Determine the (X, Y) coordinate at the center of the cell enclosing the given text.  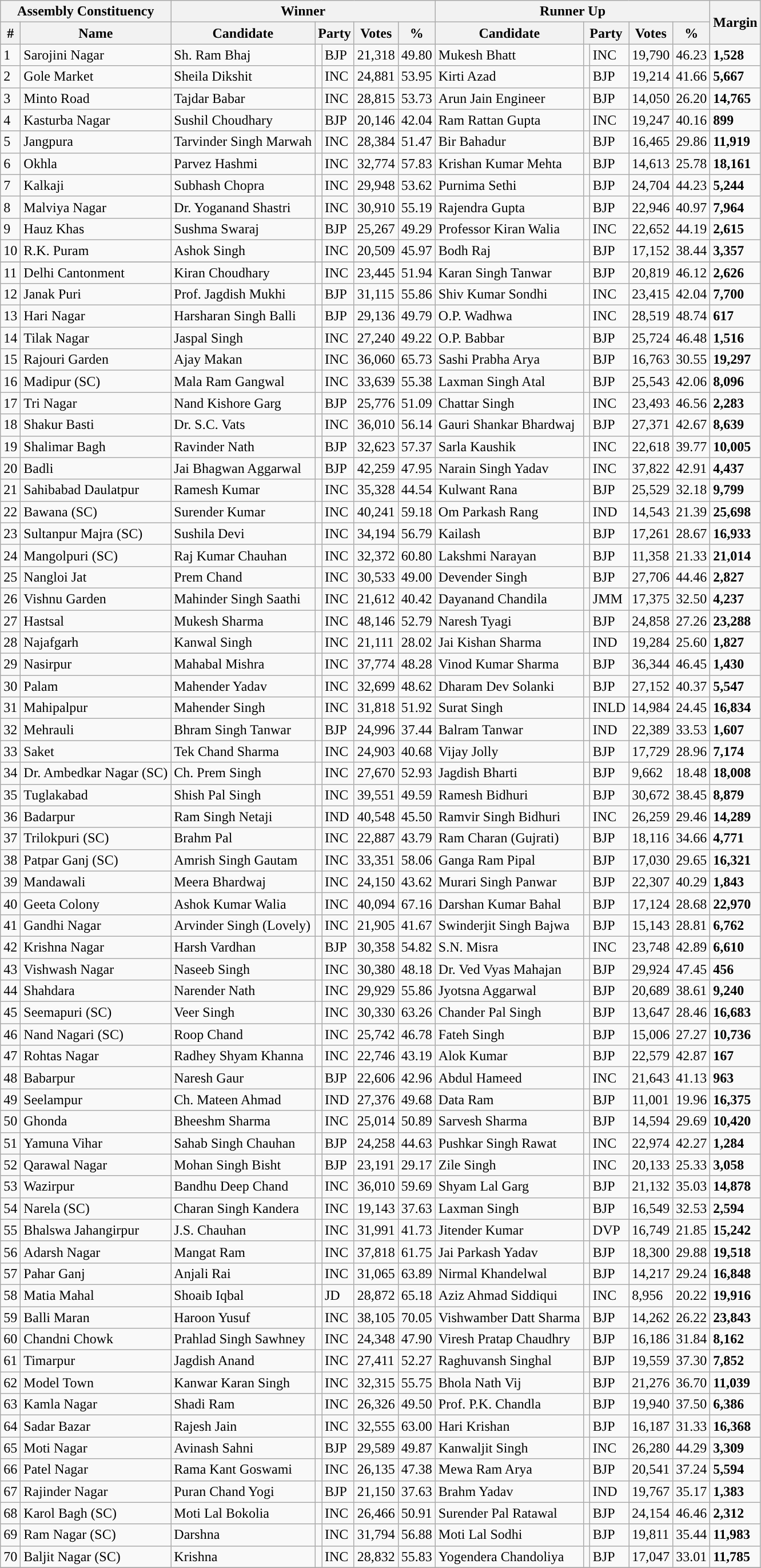
15,143 (651, 925)
Sultanpur Majra (SC) (96, 534)
Bawana (SC) (96, 512)
Sarvesh Sharma (509, 1121)
16,186 (651, 1339)
18,008 (735, 773)
68 (10, 1513)
59 (10, 1317)
19,247 (651, 120)
1,383 (735, 1491)
25.33 (692, 1165)
21,111 (376, 643)
42.96 (416, 1078)
46.23 (692, 55)
Murari Singh Panwar (509, 882)
63.26 (416, 1013)
51.94 (416, 273)
13 (10, 316)
4,237 (735, 599)
Mandawali (96, 882)
Jangpura (96, 142)
30,910 (376, 207)
Jagdish Anand (243, 1361)
S.N. Misra (509, 947)
46.46 (692, 1513)
57.37 (416, 447)
Palam (96, 686)
17,261 (651, 534)
40,094 (376, 904)
27,152 (651, 686)
24,903 (376, 751)
33.53 (692, 730)
26,326 (376, 1404)
53.95 (416, 77)
27,706 (651, 577)
Krishna (243, 1557)
Sarla Kaushik (509, 447)
23,843 (735, 1317)
23 (10, 534)
Ch. Prem Singh (243, 773)
35.03 (692, 1187)
25,529 (651, 490)
Chattar Singh (509, 403)
39 (10, 882)
31,794 (376, 1535)
Karan Singh Tanwar (509, 273)
40,548 (376, 817)
Seemapuri (SC) (96, 1013)
26.22 (692, 1317)
47.38 (416, 1470)
17,047 (651, 1557)
64 (10, 1426)
Raghuvansh Singhal (509, 1361)
46 (10, 1034)
16 (10, 381)
51.47 (416, 142)
5,547 (735, 686)
10,736 (735, 1034)
41 (10, 925)
42.67 (692, 425)
28,519 (651, 316)
J.S. Chauhan (243, 1230)
42.91 (692, 468)
38.45 (692, 795)
49.79 (416, 316)
INLD (609, 708)
21 (10, 490)
28.02 (416, 643)
16,848 (735, 1273)
55.75 (416, 1383)
Rohtas Nagar (96, 1056)
1,430 (735, 664)
16,465 (651, 142)
Matia Mahal (96, 1295)
44.23 (692, 185)
14,217 (651, 1273)
Shiv Kumar Sondhi (509, 295)
37.24 (692, 1470)
Ashok Singh (243, 250)
2,626 (735, 273)
7,964 (735, 207)
Shadi Ram (243, 1404)
39,551 (376, 795)
Puran Chand Yogi (243, 1491)
32,315 (376, 1383)
27.26 (692, 620)
Sushila Devi (243, 534)
21,318 (376, 55)
Janak Puri (96, 295)
Krishna Nagar (96, 947)
43.79 (416, 838)
37,818 (376, 1252)
13,647 (651, 1013)
16,933 (735, 534)
17 (10, 403)
Rajendra Gupta (509, 207)
40.68 (416, 751)
Bhram Singh Tanwar (243, 730)
24,154 (651, 1513)
Wazirpur (96, 1187)
25 (10, 577)
56.79 (416, 534)
Bhalswa Jahangirpur (96, 1230)
1,528 (735, 55)
18,300 (651, 1252)
46.12 (692, 273)
39.77 (692, 447)
22,946 (651, 207)
20,689 (651, 991)
3 (10, 98)
14,984 (651, 708)
25.60 (692, 643)
Narain Singh Yadav (509, 468)
16,749 (651, 1230)
51.92 (416, 708)
12 (10, 295)
9 (10, 229)
Geeta Colony (96, 904)
19,143 (376, 1208)
21.39 (692, 512)
24,150 (376, 882)
2,283 (735, 403)
32,774 (376, 164)
8,956 (651, 1295)
54.82 (416, 947)
50 (10, 1121)
DVP (609, 1230)
Lakshmi Narayan (509, 555)
63.00 (416, 1426)
34.66 (692, 838)
45.50 (416, 817)
Krishan Kumar Mehta (509, 164)
Sadar Bazar (96, 1426)
26.20 (692, 98)
Kanwar Karan Singh (243, 1383)
Prem Chand (243, 577)
15,006 (651, 1034)
48.62 (416, 686)
27,670 (376, 773)
Ghonda (96, 1121)
9,240 (735, 991)
Narela (SC) (96, 1208)
29.24 (692, 1273)
29,924 (651, 969)
30,330 (376, 1013)
52.27 (416, 1361)
Professor Kiran Walia (509, 229)
48,146 (376, 620)
49.68 (416, 1100)
O.P. Wadhwa (509, 316)
21.85 (692, 1230)
51.09 (416, 403)
10,420 (735, 1121)
Ajay Makan (243, 360)
Mala Ram Gangwal (243, 381)
Kalkaji (96, 185)
17,375 (651, 599)
62 (10, 1383)
57 (10, 1273)
Najafgarh (96, 643)
2 (10, 77)
Arun Jain Engineer (509, 98)
Zile Singh (509, 1165)
2,312 (735, 1513)
Badarpur (96, 817)
6,386 (735, 1404)
16,549 (651, 1208)
Tek Chand Sharma (243, 751)
70 (10, 1557)
21,905 (376, 925)
2,615 (735, 229)
23,748 (651, 947)
23,493 (651, 403)
43.62 (416, 882)
Patpar Ganj (SC) (96, 860)
63.89 (416, 1273)
14,594 (651, 1121)
31.33 (692, 1426)
46.45 (692, 664)
9,662 (651, 773)
23,445 (376, 273)
14,765 (735, 98)
Prahlad Singh Sawhney (243, 1339)
26,259 (651, 817)
21,132 (651, 1187)
Tuglakabad (96, 795)
Vijay Jolly (509, 751)
Rama Kant Goswami (243, 1470)
14,613 (651, 164)
59.18 (416, 512)
Nangloi Jat (96, 577)
32,699 (376, 686)
41.73 (416, 1230)
69 (10, 1535)
34 (10, 773)
16,375 (735, 1100)
52 (10, 1165)
29.17 (416, 1165)
51 (10, 1143)
Gauri Shankar Bhardwaj (509, 425)
Hastsal (96, 620)
31,115 (376, 295)
Arvinder Singh (Lovely) (243, 925)
Shoaib Iqbal (243, 1295)
24,258 (376, 1143)
28 (10, 643)
Narender Nath (243, 991)
29.46 (692, 817)
Runner Up (572, 11)
Harsharan Singh Balli (243, 316)
Dr. Yoganand Shastri (243, 207)
19,940 (651, 1404)
28.81 (692, 925)
16,763 (651, 360)
25,776 (376, 403)
Raj Kumar Chauhan (243, 555)
Jagdish Bharti (509, 773)
18 (10, 425)
19 (10, 447)
25,698 (735, 512)
Kiran Choudhary (243, 273)
Brahm Yadav (509, 1491)
47.95 (416, 468)
Balram Tanwar (509, 730)
15 (10, 360)
31,991 (376, 1230)
456 (735, 969)
36,060 (376, 360)
49.80 (416, 55)
56 (10, 1252)
25,543 (651, 381)
Sahab Singh Chauhan (243, 1143)
67 (10, 1491)
2,827 (735, 577)
44.63 (416, 1143)
22 (10, 512)
Sahibabad Daulatpur (96, 490)
36,344 (651, 664)
47.45 (692, 969)
17,030 (651, 860)
19,811 (651, 1535)
19,767 (651, 1491)
26,466 (376, 1513)
Mukesh Sharma (243, 620)
Timarpur (96, 1361)
Dayanand Chandila (509, 599)
58.06 (416, 860)
# (10, 33)
8,096 (735, 381)
Vishnu Garden (96, 599)
167 (735, 1056)
Baljit Nagar (SC) (96, 1557)
43.19 (416, 1056)
45.97 (416, 250)
49.59 (416, 795)
14 (10, 338)
Dr. Ved Vyas Mahajan (509, 969)
40.42 (416, 599)
Meera Bhardwaj (243, 882)
16,683 (735, 1013)
35.44 (692, 1535)
Brahm Pal (243, 838)
Margin (735, 22)
Kasturba Nagar (96, 120)
32,555 (376, 1426)
4 (10, 120)
11,001 (651, 1100)
Ashok Kumar Walia (243, 904)
61 (10, 1361)
Avinash Sahni (243, 1448)
36.70 (692, 1383)
65 (10, 1448)
42.87 (692, 1056)
Karol Bagh (SC) (96, 1513)
Dharam Dev Solanki (509, 686)
27,371 (651, 425)
24,704 (651, 185)
55.83 (416, 1557)
29.69 (692, 1121)
27.27 (692, 1034)
37.50 (692, 1404)
Balli Maran (96, 1317)
Ram Rattan Gupta (509, 120)
37 (10, 838)
Mukesh Bhatt (509, 55)
Fateh Singh (509, 1034)
Naresh Gaur (243, 1078)
Sashi Prabha Arya (509, 360)
15,242 (735, 1230)
Bheeshm Sharma (243, 1121)
3,058 (735, 1165)
Sh. Ram Bhaj (243, 55)
Subhash Chopra (243, 185)
Tilak Nagar (96, 338)
20,133 (651, 1165)
42.89 (692, 947)
48.28 (416, 664)
42.06 (692, 381)
49.00 (416, 577)
Ramesh Bidhuri (509, 795)
Jai Kishan Sharma (509, 643)
Gole Market (96, 77)
65.18 (416, 1295)
40.97 (692, 207)
Charan Singh Kandera (243, 1208)
Model Town (96, 1383)
Moti Lal Sodhi (509, 1535)
28.67 (692, 534)
29,929 (376, 991)
Naresh Tyagi (509, 620)
32.53 (692, 1208)
22,579 (651, 1056)
55.38 (416, 381)
21.33 (692, 555)
Laxman Singh (509, 1208)
32,372 (376, 555)
Jai Bhagwan Aggarwal (243, 468)
Anjali Rai (243, 1273)
41.13 (692, 1078)
Shish Pal Singh (243, 795)
Gandhi Nagar (96, 925)
61.75 (416, 1252)
40,241 (376, 512)
17,152 (651, 250)
28,832 (376, 1557)
Mahender Singh (243, 708)
28.96 (692, 751)
22,652 (651, 229)
49.87 (416, 1448)
Radhey Shyam Khanna (243, 1056)
1,284 (735, 1143)
11,358 (651, 555)
29 (10, 664)
52.79 (416, 620)
Sushma Swaraj (243, 229)
7,700 (735, 295)
Shakur Basti (96, 425)
Jyotsna Aggarwal (509, 991)
44.46 (692, 577)
Tajdar Babar (243, 98)
Mangat Ram (243, 1252)
35.17 (692, 1491)
Shalimar Bagh (96, 447)
31,818 (376, 708)
8,639 (735, 425)
Saket (96, 751)
31 (10, 708)
16,834 (735, 708)
1,516 (735, 338)
17,124 (651, 904)
Moti Lal Bokolia (243, 1513)
47 (10, 1056)
19,297 (735, 360)
899 (735, 120)
23,191 (376, 1165)
1,607 (735, 730)
Tri Nagar (96, 403)
27,411 (376, 1361)
11,039 (735, 1383)
60 (10, 1339)
44.29 (692, 1448)
Dr. Ambedkar Nagar (SC) (96, 773)
Ramvir Singh Bidhuri (509, 817)
18,161 (735, 164)
O.P. Babbar (509, 338)
8,162 (735, 1339)
28.46 (692, 1013)
6 (10, 164)
Minto Road (96, 98)
21,643 (651, 1078)
38,105 (376, 1317)
22,887 (376, 838)
24,348 (376, 1339)
Parvez Hashmi (243, 164)
Mahinder Singh Saathi (243, 599)
Pushkar Singh Rawat (509, 1143)
27,240 (376, 338)
4,771 (735, 838)
49.29 (416, 229)
Okhla (96, 164)
9,799 (735, 490)
35,328 (376, 490)
31.84 (692, 1339)
25,742 (376, 1034)
16,368 (735, 1426)
31,065 (376, 1273)
28,384 (376, 142)
Delhi Cantonment (96, 273)
48.18 (416, 969)
Surender Kumar (243, 512)
32,623 (376, 447)
Veer Singh (243, 1013)
19,214 (651, 77)
21,150 (376, 1491)
Dr. S.C. Vats (243, 425)
Jitender Kumar (509, 1230)
30 (10, 686)
Purnima Sethi (509, 185)
Nirmal Khandelwal (509, 1273)
Mohan Singh Bisht (243, 1165)
16,187 (651, 1426)
8 (10, 207)
7 (10, 185)
19,284 (651, 643)
55.19 (416, 207)
54 (10, 1208)
27,376 (376, 1100)
3,309 (735, 1448)
Mangolpuri (SC) (96, 555)
24.45 (692, 708)
20,541 (651, 1470)
32.50 (692, 599)
28,815 (376, 98)
38.61 (692, 991)
8,879 (735, 795)
25,267 (376, 229)
30.55 (692, 360)
40.16 (692, 120)
49.50 (416, 1404)
Kanwal Singh (243, 643)
Vinod Kumar Sharma (509, 664)
1,843 (735, 882)
Sushil Choudhary (243, 120)
22,618 (651, 447)
14,289 (735, 817)
43 (10, 969)
37.30 (692, 1361)
Devender Singh (509, 577)
30,380 (376, 969)
46.78 (416, 1034)
Vishwamber Datt Sharma (509, 1317)
29,589 (376, 1448)
Data Ram (509, 1100)
10,005 (735, 447)
Trilokpuri (SC) (96, 838)
58 (10, 1295)
Shahdara (96, 991)
26,135 (376, 1470)
Surat Singh (509, 708)
44.19 (692, 229)
38.44 (692, 250)
14,878 (735, 1187)
2,594 (735, 1208)
Jaspal Singh (243, 338)
25.78 (692, 164)
48.74 (692, 316)
11 (10, 273)
5,667 (735, 77)
22,606 (376, 1078)
1,827 (735, 643)
63 (10, 1404)
40 (10, 904)
Pahar Ganj (96, 1273)
50.89 (416, 1121)
11,785 (735, 1557)
66 (10, 1470)
Malviya Nagar (96, 207)
20,819 (651, 273)
42.27 (692, 1143)
Ramesh Kumar (243, 490)
26,280 (651, 1448)
22,307 (651, 882)
Bandhu Deep Chand (243, 1187)
40.29 (692, 882)
Ram Nagar (SC) (96, 1535)
5 (10, 142)
23,415 (651, 295)
19,559 (651, 1361)
Qarawal Nagar (96, 1165)
23,288 (735, 620)
6,762 (735, 925)
Mahabal Mishra (243, 664)
19,790 (651, 55)
Alok Kumar (509, 1056)
25,724 (651, 338)
11,983 (735, 1535)
Seelampur (96, 1100)
Swinderjit Singh Bajwa (509, 925)
26 (10, 599)
21,014 (735, 555)
Harsh Vardhan (243, 947)
Vishwash Nagar (96, 969)
Haroon Yusuf (243, 1317)
Nand Kishore Garg (243, 403)
Mahender Yadav (243, 686)
Winner (303, 11)
Yogendera Chandoliya (509, 1557)
Viresh Pratap Chaudhry (509, 1339)
Sheila Dikshit (243, 77)
Madipur (SC) (96, 381)
29,136 (376, 316)
33 (10, 751)
37,774 (376, 664)
29.86 (692, 142)
JMM (609, 599)
19,518 (735, 1252)
20.22 (692, 1295)
963 (735, 1078)
Name (96, 33)
24,881 (376, 77)
Kirti Azad (509, 77)
22,970 (735, 904)
20 (10, 468)
5,244 (735, 185)
Mahipalpur (96, 708)
20,146 (376, 120)
47.90 (416, 1339)
42 (10, 947)
Badli (96, 468)
Hari Krishan (509, 1426)
24,996 (376, 730)
33.01 (692, 1557)
67.16 (416, 904)
Nand Nagari (SC) (96, 1034)
Kanwaljit Singh (509, 1448)
Om Parkash Rang (509, 512)
48 (10, 1078)
17,729 (651, 751)
Laxman Singh Atal (509, 381)
Rajinder Nagar (96, 1491)
53.62 (416, 185)
50.91 (416, 1513)
Darshna (243, 1535)
6,610 (735, 947)
Ch. Mateen Ahmad (243, 1100)
Ganga Ram Pipal (509, 860)
Darshan Kumar Bahal (509, 904)
Yamuna Vihar (96, 1143)
JD (337, 1295)
41.67 (416, 925)
R.K. Puram (96, 250)
35 (10, 795)
34,194 (376, 534)
29.65 (692, 860)
Sarojini Nagar (96, 55)
18.48 (692, 773)
22,746 (376, 1056)
28.68 (692, 904)
44.54 (416, 490)
21,612 (376, 599)
Chander Pal Singh (509, 1013)
30,533 (376, 577)
Rajesh Jain (243, 1426)
60.80 (416, 555)
29.88 (692, 1252)
37.44 (416, 730)
7,174 (735, 751)
Ravinder Nath (243, 447)
59.69 (416, 1187)
10 (10, 250)
14,050 (651, 98)
36 (10, 817)
38 (10, 860)
25,014 (376, 1121)
37,822 (651, 468)
Shyam Lal Garg (509, 1187)
5,594 (735, 1470)
65.73 (416, 360)
Prof. P.K. Chandla (509, 1404)
14,262 (651, 1317)
45 (10, 1013)
32.18 (692, 490)
19,916 (735, 1295)
Babarpur (96, 1078)
30,672 (651, 795)
33,351 (376, 860)
Prof. Jagdish Mukhi (243, 295)
53 (10, 1187)
40.37 (692, 686)
16,321 (735, 860)
24,858 (651, 620)
18,116 (651, 838)
22,389 (651, 730)
46.56 (692, 403)
44 (10, 991)
Bir Bahadur (509, 142)
30,358 (376, 947)
49.22 (416, 338)
4,437 (735, 468)
41.66 (692, 77)
Kulwant Rana (509, 490)
Hari Nagar (96, 316)
27 (10, 620)
42,259 (376, 468)
Nasirpur (96, 664)
55 (10, 1230)
3,357 (735, 250)
28,872 (376, 1295)
Kamla Nagar (96, 1404)
57.83 (416, 164)
70.05 (416, 1317)
19.96 (692, 1100)
46.48 (692, 338)
Rajouri Garden (96, 360)
Amrish Singh Gautam (243, 860)
Adarsh Nagar (96, 1252)
Surender Pal Ratawal (509, 1513)
53.73 (416, 98)
20,509 (376, 250)
Hauz Khas (96, 229)
Naseeb Singh (243, 969)
1 (10, 55)
56.14 (416, 425)
52.93 (416, 773)
Aziz Ahmad Siddiqui (509, 1295)
Mewa Ram Arya (509, 1470)
22,974 (651, 1143)
Bodh Raj (509, 250)
Kailash (509, 534)
33,639 (376, 381)
Mehrauli (96, 730)
Bhola Nath Vij (509, 1383)
21,276 (651, 1383)
56.88 (416, 1535)
617 (735, 316)
32 (10, 730)
49 (10, 1100)
Ram Charan (Gujrati) (509, 838)
Ram Singh Netaji (243, 817)
24 (10, 555)
Roop Chand (243, 1034)
Jai Parkash Yadav (509, 1252)
14,543 (651, 512)
7,852 (735, 1361)
Assembly Constituency (86, 11)
11,919 (735, 142)
Tarvinder Singh Marwah (243, 142)
Moti Nagar (96, 1448)
Abdul Hameed (509, 1078)
Patel Nagar (96, 1470)
Chandni Chowk (96, 1339)
29,948 (376, 185)
